Return the (x, y) coordinate for the center point of the cell that contains the specified text.  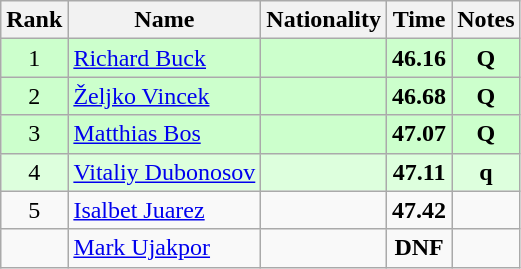
4 (34, 172)
47.42 (420, 210)
47.11 (420, 172)
Name (164, 20)
2 (34, 96)
Time (420, 20)
Vitaliy Dubonosov (164, 172)
Mark Ujakpor (164, 248)
1 (34, 58)
Rank (34, 20)
3 (34, 134)
Isalbet Juarez (164, 210)
46.16 (420, 58)
Matthias Bos (164, 134)
Nationality (324, 20)
Željko Vincek (164, 96)
46.68 (420, 96)
q (486, 172)
47.07 (420, 134)
5 (34, 210)
DNF (420, 248)
Notes (486, 20)
Richard Buck (164, 58)
